Pinpoint the cell where the given text exists, returning its (x, y) midpoint coordinate. 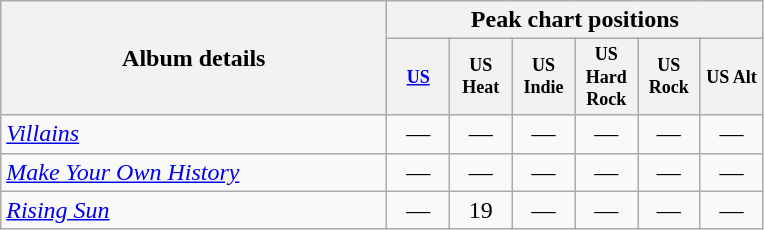
Album details (194, 58)
Rising Sun (194, 210)
Make Your Own History (194, 172)
Villains (194, 134)
US Hard Rock (606, 77)
Peak chart positions (575, 20)
US Rock (670, 77)
US (418, 77)
US Alt (732, 77)
19 (480, 210)
US Indie (544, 77)
US Heat (480, 77)
